Output the (X, Y) coordinate of the center of the cell containing the given text.  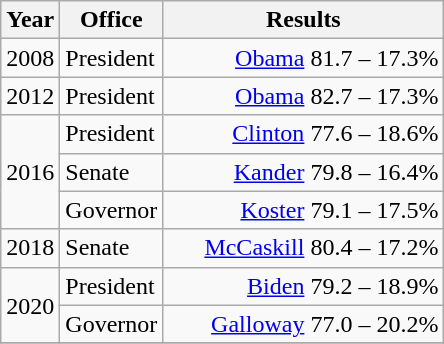
Obama 81.7 – 17.3% (304, 58)
2016 (30, 172)
Galloway 77.0 – 20.2% (304, 324)
2012 (30, 96)
2020 (30, 305)
Kander 79.8 – 16.4% (304, 172)
McCaskill 80.4 – 17.2% (304, 248)
2008 (30, 58)
Koster 79.1 – 17.5% (304, 210)
Biden 79.2 – 18.9% (304, 286)
Year (30, 20)
Office (112, 20)
Results (304, 20)
2018 (30, 248)
Clinton 77.6 – 18.6% (304, 134)
Obama 82.7 – 17.3% (304, 96)
